Provide the [x, y] coordinate of the cell's center where the given text is located.  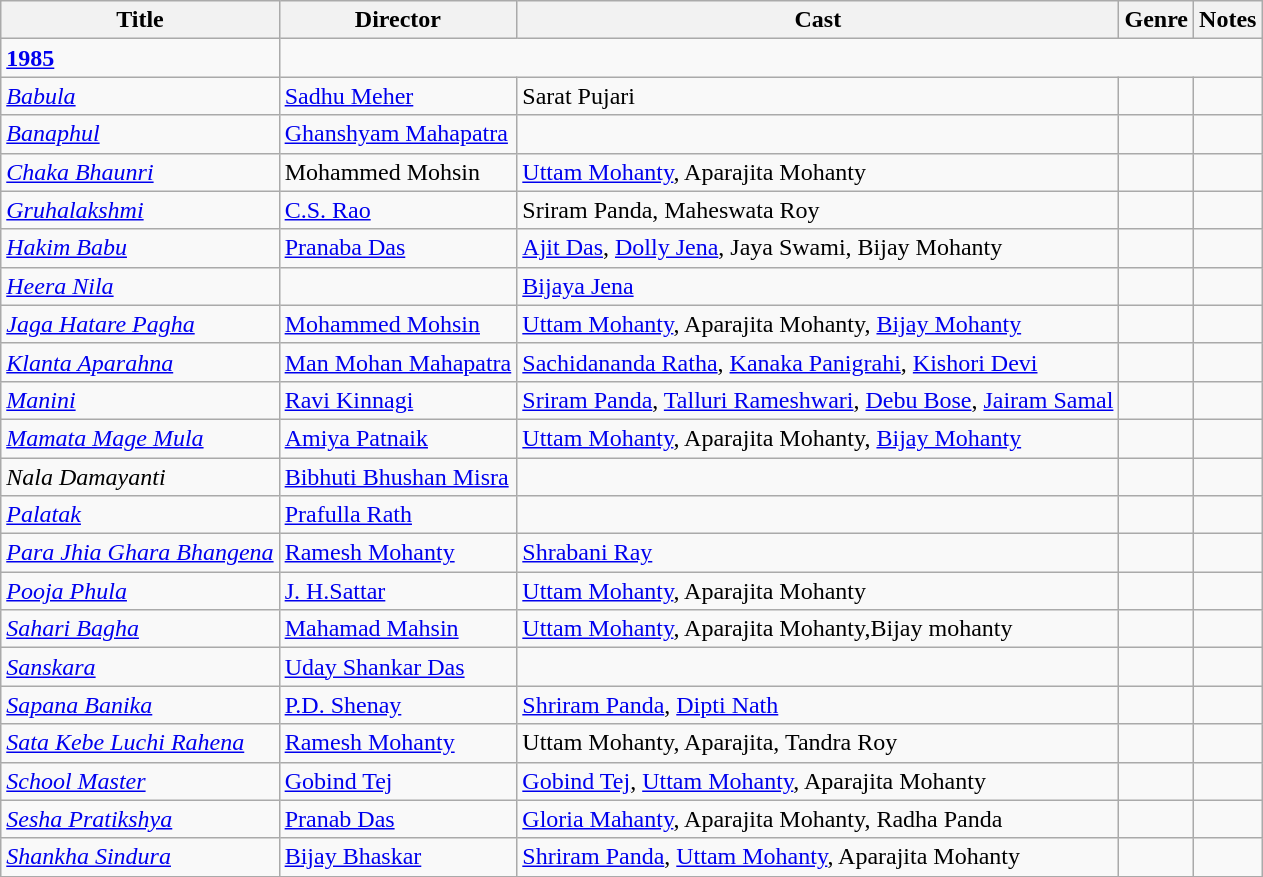
Babula [140, 96]
Gobind Tej, Uttam Mohanty, Aparajita Mohanty [818, 781]
1985 [140, 58]
C.S. Rao [398, 210]
Bijay Bhaskar [398, 857]
Klanta Aparahna [140, 362]
Sapana Banika [140, 705]
Director [398, 20]
Bijaya Jena [818, 286]
Banaphul [140, 134]
Heera Nila [140, 286]
Bibhuti Bhushan Misra [398, 477]
Nala Damayanti [140, 477]
Shriram Panda, Dipti Nath [818, 705]
Sata Kebe Luchi Rahena [140, 743]
Gruhalakshmi [140, 210]
Gloria Mahanty, Aparajita Mohanty, Radha Panda [818, 819]
Title [140, 20]
Gobind Tej [398, 781]
Uday Shankar Das [398, 667]
Ghanshyam Mahapatra [398, 134]
Pranaba Das [398, 248]
Sanskara [140, 667]
Ajit Das, Dolly Jena, Jaya Swami, Bijay Mohanty [818, 248]
School Master [140, 781]
Chaka Bhaunri [140, 172]
Man Mohan Mahapatra [398, 362]
Prafulla Rath [398, 515]
Amiya Patnaik [398, 438]
Genre [1156, 20]
Para Jhia Ghara Bhangena [140, 553]
Pooja Phula [140, 591]
Sesha Pratikshya [140, 819]
Sahari Bagha [140, 629]
Mahamad Mahsin [398, 629]
Sriram Panda, Talluri Rameshwari, Debu Bose, Jairam Samal [818, 400]
Pranab Das [398, 819]
Uttam Mohanty, Aparajita Mohanty,Bijay mohanty [818, 629]
Palatak [140, 515]
Sadhu Meher [398, 96]
Jaga Hatare Pagha [140, 324]
Notes [1228, 20]
Hakim Babu [140, 248]
Shankha Sindura [140, 857]
Shriram Panda, Uttam Mohanty, Aparajita Mohanty [818, 857]
P.D. Shenay [398, 705]
Sachidananda Ratha, Kanaka Panigrahi, Kishori Devi [818, 362]
Mamata Mage Mula [140, 438]
Uttam Mohanty, Aparajita, Tandra Roy [818, 743]
Manini [140, 400]
Sarat Pujari [818, 96]
Sriram Panda, Maheswata Roy [818, 210]
J. H.Sattar [398, 591]
Cast [818, 20]
Ravi Kinnagi [398, 400]
Shrabani Ray [818, 553]
